From the cell containing the given text, extract its center point as (X, Y) coordinate. 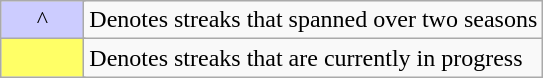
^ (42, 20)
Denotes streaks that spanned over two seasons (314, 20)
Denotes streaks that are currently in progress (314, 58)
